Find where the given text appears and provide that cell's center as (x, y) coordinate. 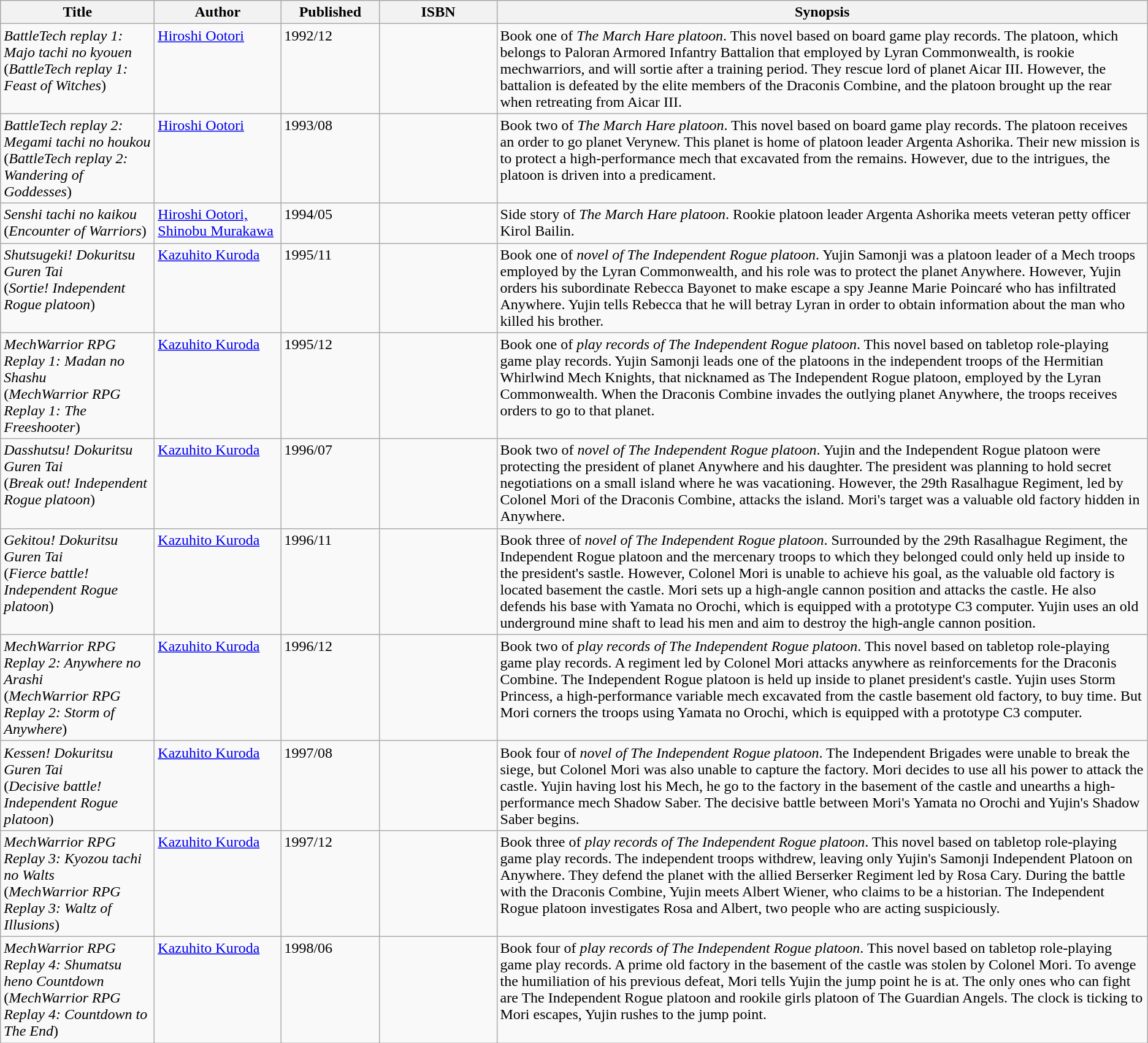
Side story of The March Hare platoon. Rookie platoon leader Argenta Ashorika meets veteran petty officer Kirol Bailin. (822, 223)
BattleTech replay 1: Majo tachi no kyouen(BattleTech replay 1: Feast of Witches) (77, 69)
Published (330, 12)
MechWarrior RPG Replay 3: Kyozou tachi no Walts(MechWarrior RPG Replay 3: Waltz of Illusions) (77, 883)
1995/12 (330, 385)
Kessen! Dokuritsu Guren Tai(Decisive battle! Independent Rogue platoon) (77, 785)
1996/07 (330, 483)
1995/11 (330, 288)
MechWarrior RPG Replay 2: Anywhere no Arashi(MechWarrior RPG Replay 2: Storm of Anywhere) (77, 687)
1992/12 (330, 69)
BattleTech replay 2: Megami tachi no houkou(BattleTech replay 2: Wandering of Goddesses) (77, 158)
Senshi tachi no kaikou(Encounter of Warriors) (77, 223)
1998/06 (330, 989)
1996/12 (330, 687)
Synopsis (822, 12)
Title (77, 12)
ISBN (438, 12)
MechWarrior RPG Replay 4: Shumatsu heno Countdown(MechWarrior RPG Replay 4: Countdown to The End) (77, 989)
1997/12 (330, 883)
Shutsugeki! Dokuritsu Guren Tai(Sortie! Independent Rogue platoon) (77, 288)
MechWarrior RPG Replay 1: Madan no Shashu(MechWarrior RPG Replay 1: The Freeshooter) (77, 385)
1993/08 (330, 158)
Dasshutsu! Dokuritsu Guren Tai(Break out! Independent Rogue platoon) (77, 483)
Hiroshi Ootori, Shinobu Murakawa (218, 223)
1997/08 (330, 785)
Gekitou! Dokuritsu Guren Tai(Fierce battle! Independent Rogue platoon) (77, 582)
1996/11 (330, 582)
Author (218, 12)
1994/05 (330, 223)
